From the cell containing the given text, extract its center point as [x, y] coordinate. 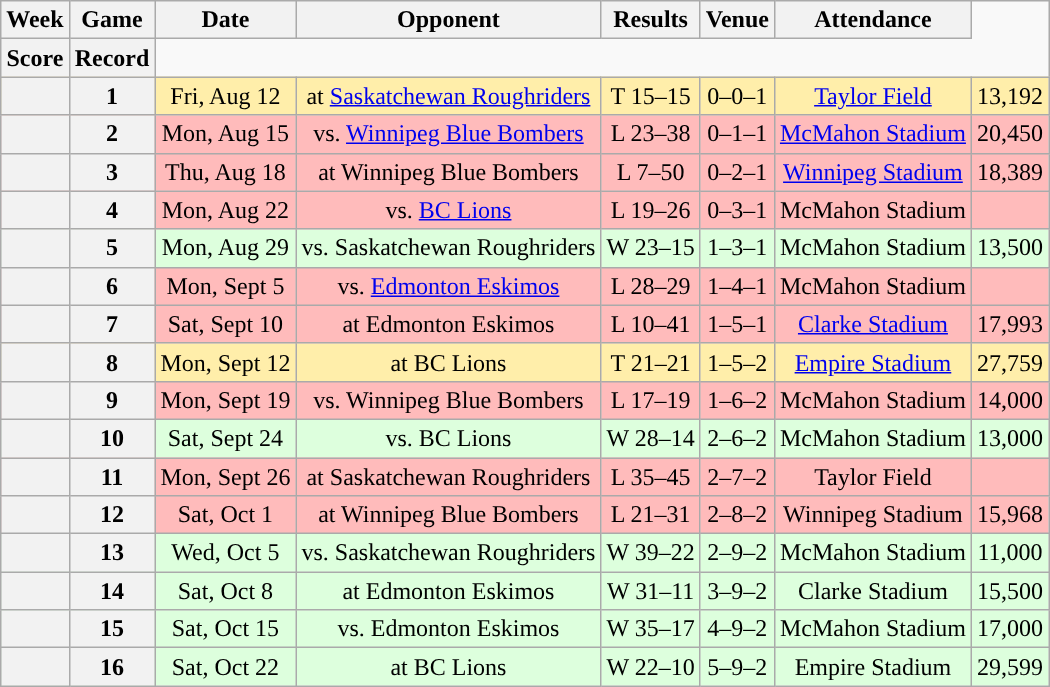
5–9–2 [737, 667]
Results [650, 20]
Mon, Aug 22 [226, 210]
17,000 [1010, 629]
13,500 [1010, 248]
Game [112, 20]
20,450 [1010, 134]
1–4–1 [737, 286]
18,389 [1010, 172]
14,000 [1010, 400]
Sat, Oct 15 [226, 629]
13,000 [1010, 438]
L 21–31 [650, 515]
2–9–2 [737, 553]
W 31–11 [650, 591]
W 22–10 [650, 667]
Mon, Sept 26 [226, 477]
9 [112, 400]
Sat, Oct 22 [226, 667]
Week [35, 20]
Thu, Aug 18 [226, 172]
12 [112, 515]
Mon, Aug 15 [226, 134]
Attendance [872, 20]
T 15–15 [650, 96]
1–3–1 [737, 248]
L 28–29 [650, 286]
Score [35, 58]
15,968 [1010, 515]
L 19–26 [650, 210]
Fri, Aug 12 [226, 96]
Sat, Oct 1 [226, 515]
1 [112, 96]
13 [112, 553]
Venue [737, 20]
15 [112, 629]
1–6–2 [737, 400]
2–7–2 [737, 477]
0–0–1 [737, 96]
L 7–50 [650, 172]
L 10–41 [650, 324]
Mon, Sept 5 [226, 286]
14 [112, 591]
W 28–14 [650, 438]
2 [112, 134]
L 35–45 [650, 477]
29,599 [1010, 667]
4 [112, 210]
1–5–1 [737, 324]
0–2–1 [737, 172]
T 21–21 [650, 362]
0–1–1 [737, 134]
11,000 [1010, 553]
Mon, Aug 29 [226, 248]
11 [112, 477]
Date [226, 20]
2–6–2 [737, 438]
W 35–17 [650, 629]
16 [112, 667]
8 [112, 362]
Mon, Sept 12 [226, 362]
Opponent [448, 20]
L 23–38 [650, 134]
0–3–1 [737, 210]
Record [112, 58]
17,993 [1010, 324]
L 17–19 [650, 400]
Wed, Oct 5 [226, 553]
13,192 [1010, 96]
2–8–2 [737, 515]
W 23–15 [650, 248]
Sat, Sept 10 [226, 324]
7 [112, 324]
4–9–2 [737, 629]
6 [112, 286]
3 [112, 172]
Sat, Oct 8 [226, 591]
Sat, Sept 24 [226, 438]
3–9–2 [737, 591]
W 39–22 [650, 553]
10 [112, 438]
15,500 [1010, 591]
5 [112, 248]
1–5–2 [737, 362]
Mon, Sept 19 [226, 400]
27,759 [1010, 362]
